Scan for the cell matching the given text and deliver its (x, y) coordinate at center. 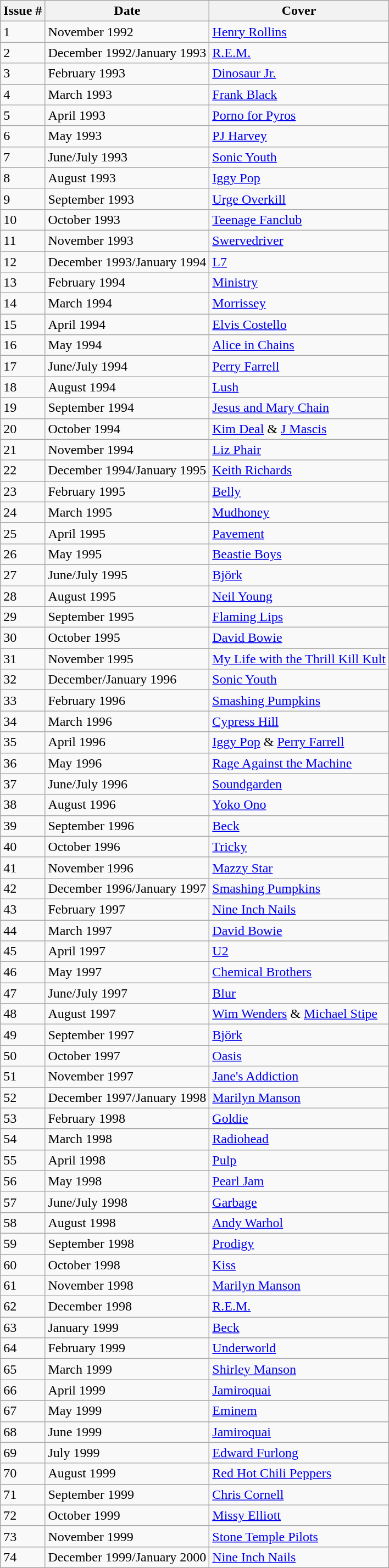
36 (23, 763)
Dinosaur Jr. (299, 74)
Cover (299, 11)
June/July 1994 (127, 366)
August 1994 (127, 387)
24 (23, 512)
February 1999 (127, 1348)
May 1996 (127, 763)
Perry Farrell (299, 366)
54 (23, 1139)
October 1998 (127, 1264)
74 (23, 1557)
Edward Furlong (299, 1453)
May 1994 (127, 345)
45 (23, 951)
58 (23, 1223)
16 (23, 345)
May 1995 (127, 554)
35 (23, 742)
December 1998 (127, 1307)
39 (23, 826)
November 1993 (127, 240)
63 (23, 1328)
27 (23, 575)
June 1999 (127, 1432)
73 (23, 1536)
Eminem (299, 1411)
September 1996 (127, 826)
September 1995 (127, 617)
December 1993/January 1994 (127, 262)
32 (23, 680)
Shirley Manson (299, 1369)
February 1998 (127, 1118)
44 (23, 931)
April 1995 (127, 533)
U2 (299, 951)
December 1996/January 1997 (127, 888)
30 (23, 638)
Rage Against the Machine (299, 763)
June/July 1996 (127, 784)
April 1997 (127, 951)
15 (23, 324)
September 1994 (127, 408)
August 1997 (127, 1014)
48 (23, 1014)
PJ Harvey (299, 136)
Issue # (23, 11)
Chemical Brothers (299, 972)
August 1996 (127, 805)
2 (23, 53)
68 (23, 1432)
August 1993 (127, 178)
April 1998 (127, 1160)
37 (23, 784)
Cypress Hill (299, 721)
Chris Cornell (299, 1494)
January 1999 (127, 1328)
L7 (299, 262)
March 1996 (127, 721)
August 1995 (127, 596)
November 1998 (127, 1286)
Urge Overkill (299, 199)
Goldie (299, 1118)
September 1997 (127, 1035)
20 (23, 429)
April 1996 (127, 742)
5 (23, 115)
February 1994 (127, 283)
March 1997 (127, 931)
November 1997 (127, 1077)
65 (23, 1369)
My Life with the Thrill Kill Kult (299, 659)
42 (23, 888)
October 1993 (127, 220)
9 (23, 199)
December/January 1996 (127, 680)
Flaming Lips (299, 617)
March 1994 (127, 304)
3 (23, 74)
Morrissey (299, 304)
June/July 1997 (127, 993)
November 1995 (127, 659)
December 1999/January 2000 (127, 1557)
55 (23, 1160)
28 (23, 596)
11 (23, 240)
46 (23, 972)
10 (23, 220)
October 1997 (127, 1056)
December 1997/January 1998 (127, 1097)
Henry Rollins (299, 32)
Elvis Costello (299, 324)
October 1994 (127, 429)
47 (23, 993)
31 (23, 659)
December 1992/January 1993 (127, 53)
Andy Warhol (299, 1223)
Iggy Pop & Perry Farrell (299, 742)
62 (23, 1307)
May 1998 (127, 1181)
Swervedriver (299, 240)
1 (23, 32)
40 (23, 847)
Soundgarden (299, 784)
59 (23, 1244)
April 1999 (127, 1390)
September 1993 (127, 199)
Oasis (299, 1056)
Iggy Pop (299, 178)
51 (23, 1077)
Pearl Jam (299, 1181)
August 1999 (127, 1474)
September 1998 (127, 1244)
Yoko Ono (299, 805)
November 1999 (127, 1536)
May 1999 (127, 1411)
July 1999 (127, 1453)
Tricky (299, 847)
Porno for Pyros (299, 115)
April 1994 (127, 324)
Mazzy Star (299, 867)
Frank Black (299, 94)
Jesus and Mary Chain (299, 408)
March 1999 (127, 1369)
Red Hot Chili Peppers (299, 1474)
23 (23, 491)
September 1999 (127, 1494)
Lush (299, 387)
72 (23, 1515)
Beastie Boys (299, 554)
December 1994/January 1995 (127, 471)
March 1995 (127, 512)
Stone Temple Pilots (299, 1536)
7 (23, 157)
71 (23, 1494)
18 (23, 387)
34 (23, 721)
February 1993 (127, 74)
Date (127, 11)
25 (23, 533)
Keith Richards (299, 471)
50 (23, 1056)
41 (23, 867)
61 (23, 1286)
Missy Elliott (299, 1515)
56 (23, 1181)
Jane's Addiction (299, 1077)
14 (23, 304)
May 1997 (127, 972)
53 (23, 1118)
38 (23, 805)
November 1992 (127, 32)
64 (23, 1348)
February 1996 (127, 701)
April 1993 (127, 115)
Teenage Fanclub (299, 220)
19 (23, 408)
June/July 1995 (127, 575)
Alice in Chains (299, 345)
17 (23, 366)
Pulp (299, 1160)
Belly (299, 491)
66 (23, 1390)
6 (23, 136)
21 (23, 450)
June/July 1998 (127, 1202)
13 (23, 283)
Garbage (299, 1202)
Mudhoney (299, 512)
29 (23, 617)
May 1993 (127, 136)
57 (23, 1202)
Wim Wenders & Michael Stipe (299, 1014)
4 (23, 94)
October 1995 (127, 638)
12 (23, 262)
October 1996 (127, 847)
Kiss (299, 1264)
March 1993 (127, 94)
26 (23, 554)
Liz Phair (299, 450)
February 1997 (127, 909)
Pavement (299, 533)
70 (23, 1474)
Radiohead (299, 1139)
Blur (299, 993)
Underworld (299, 1348)
33 (23, 701)
February 1995 (127, 491)
Ministry (299, 283)
Kim Deal & J Mascis (299, 429)
March 1998 (127, 1139)
69 (23, 1453)
November 1994 (127, 450)
August 1998 (127, 1223)
43 (23, 909)
October 1999 (127, 1515)
Neil Young (299, 596)
22 (23, 471)
52 (23, 1097)
Prodigy (299, 1244)
67 (23, 1411)
8 (23, 178)
June/July 1993 (127, 157)
49 (23, 1035)
60 (23, 1264)
November 1996 (127, 867)
